Find where the given text appears and provide that cell's center as (x, y) coordinate. 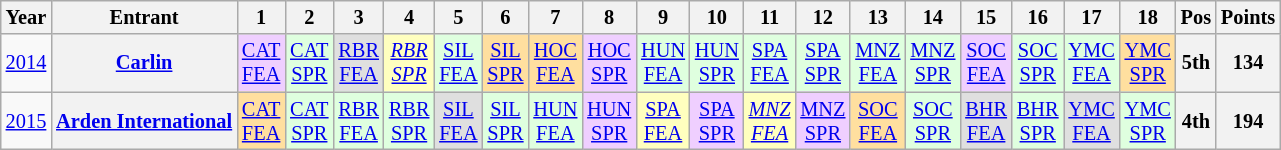
1 (261, 17)
Year (26, 17)
2015 (26, 121)
Arden International (144, 121)
13 (878, 17)
17 (1092, 17)
5 (458, 17)
2014 (26, 63)
Carlin (144, 63)
9 (663, 17)
18 (1148, 17)
11 (770, 17)
10 (717, 17)
4th (1196, 121)
2 (309, 17)
3 (358, 17)
4 (409, 17)
5th (1196, 63)
16 (1038, 17)
14 (932, 17)
Pos (1196, 17)
7 (555, 17)
HOCSPR (609, 63)
BHRSPR (1038, 121)
Points (1248, 17)
15 (986, 17)
HOCFEA (555, 63)
12 (822, 17)
194 (1248, 121)
6 (506, 17)
8 (609, 17)
BHRFEA (986, 121)
Entrant (144, 17)
134 (1248, 63)
